Extract the [X, Y] coordinate from the center of the cell holding the provided text.  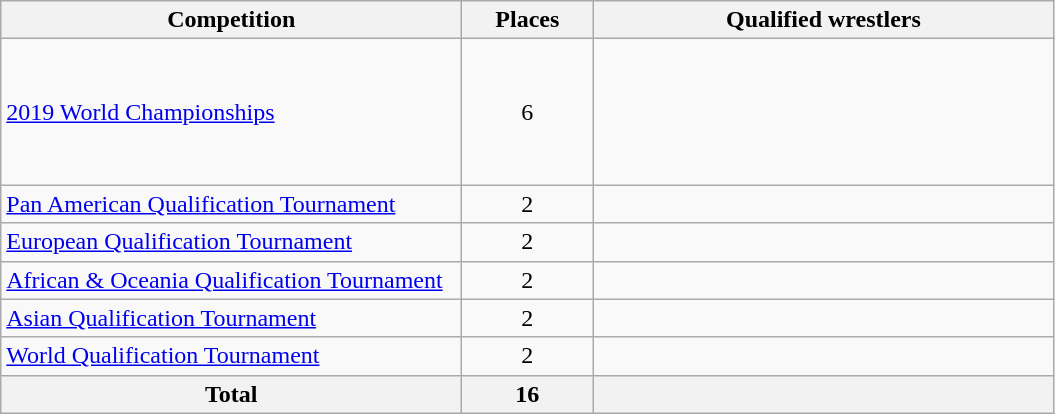
16 [528, 394]
2019 World Championships [232, 112]
Competition [232, 20]
Places [528, 20]
Qualified wrestlers [824, 20]
African & Oceania Qualification Tournament [232, 280]
Pan American Qualification Tournament [232, 204]
Total [232, 394]
6 [528, 112]
European Qualification Tournament [232, 242]
World Qualification Tournament [232, 356]
Asian Qualification Tournament [232, 318]
